Search for the cell housing the specified text and yield its (X, Y) center coordinate. 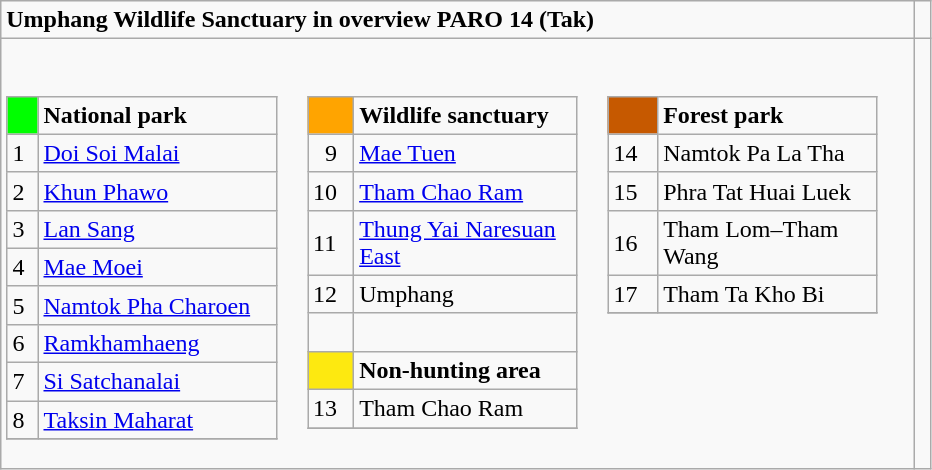
Khun Phawo (157, 191)
8 (22, 420)
Mae Moei (157, 267)
National park (157, 115)
17 (633, 294)
Phra Tat Huai Luek (768, 191)
7 (22, 382)
10 (331, 191)
12 (331, 294)
16 (633, 242)
4 (22, 267)
6 (22, 343)
3 (22, 229)
5 (22, 305)
Mae Tuen (466, 153)
Thung Yai Naresuan East (466, 242)
Ramkhamhaeng (157, 343)
Umphang Wildlife Sanctuary in overview PARO 14 (Tak) (458, 20)
11 (331, 242)
15 (633, 191)
Namtok Pha Charoen (157, 305)
14 (633, 153)
Wildlife sanctuary (466, 115)
2 (22, 191)
1 (22, 153)
Si Satchanalai (157, 382)
Tham Lom–Tham Wang (768, 242)
Umphang (466, 294)
Lan Sang (157, 229)
Doi Soi Malai (157, 153)
9 (331, 153)
Taksin Maharat (157, 420)
13 (331, 409)
Non-hunting area (466, 370)
Namtok Pa La Tha (768, 153)
Forest park (768, 115)
Tham Ta Kho Bi (768, 294)
